Identify which cell holds the provided text, then report its [X, Y] central coordinate. 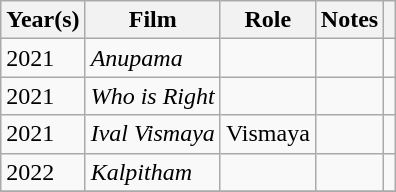
Kalpitham [152, 172]
Year(s) [43, 20]
Ival Vismaya [152, 134]
Notes [349, 20]
Role [268, 20]
Anupama [152, 58]
2022 [43, 172]
Film [152, 20]
Vismaya [268, 134]
Who is Right [152, 96]
